Extract the (X, Y) coordinate from the center of the cell holding the provided text.  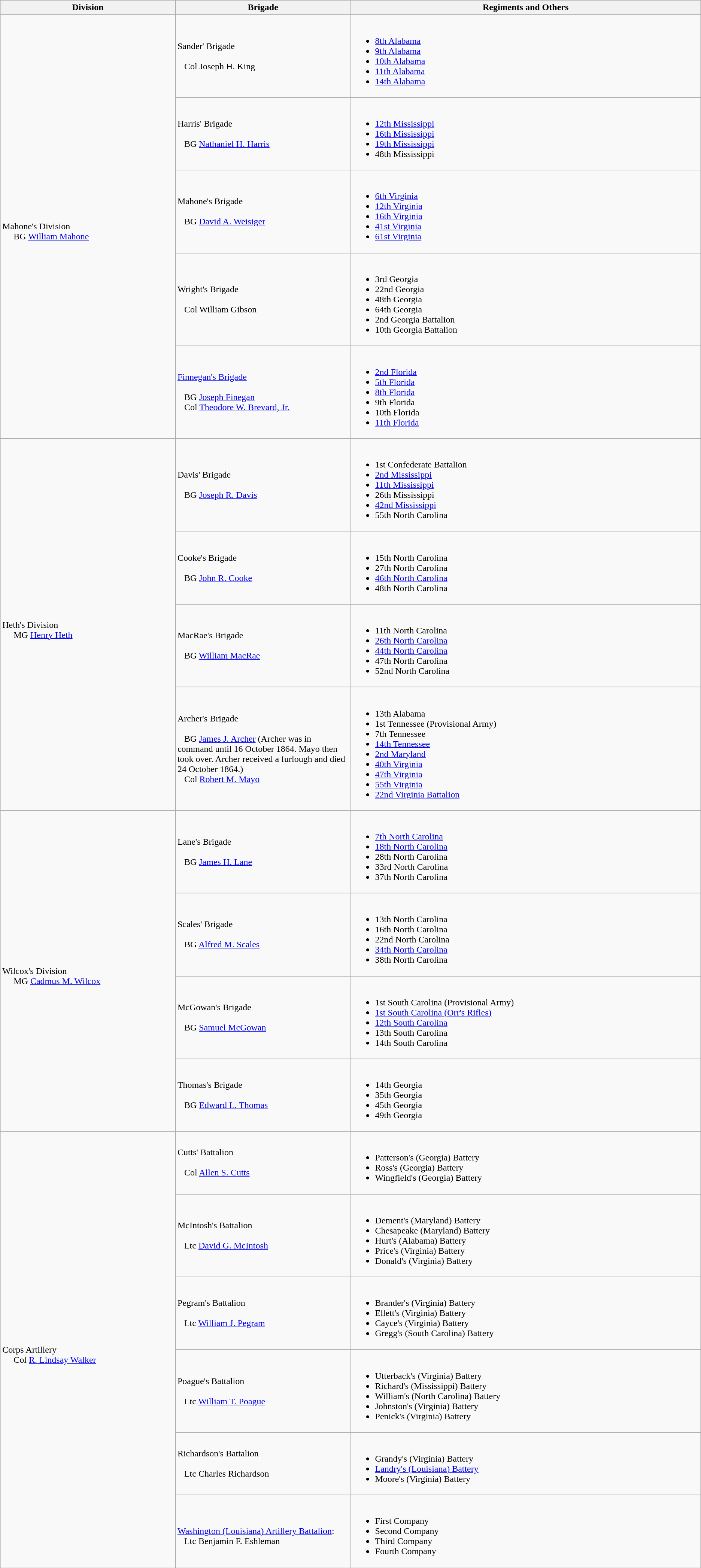
2nd Florida5th Florida8th Florida9th Florida10th Florida11th Florida (526, 392)
Cutts' Battalion Col Allen S. Cutts (263, 1163)
Brigade (263, 7)
Sander' Brigade Col Joseph H. King (263, 56)
Wilcox's Division MG Cadmus M. Wilcox (88, 971)
1st Confederate Battalion2nd Mississippi11th Mississippi26th Mississippi42nd Mississippi55th North Carolina (526, 485)
Patterson's (Georgia) BatteryRoss's (Georgia) BatteryWingfield's (Georgia) Battery (526, 1163)
Dement's (Maryland) BatteryChesapeake (Maryland) BatteryHurt's (Alabama) BatteryPrice's (Virginia) BatteryDonald's (Virginia) Battery (526, 1235)
8th Alabama9th Alabama10th Alabama11th Alabama14th Alabama (526, 56)
6th Virginia12th Virginia16th Virginia41st Virginia61st Virginia (526, 211)
Harris' Brigade BG Nathaniel H. Harris (263, 134)
14th Georgia35th Georgia45th Georgia49th Georgia (526, 1095)
11th North Carolina26th North Carolina44th North Carolina47th North Carolina52nd North Carolina (526, 646)
Richardson's Battalion Ltc Charles Richardson (263, 1464)
Brander's (Virginia) BatteryEllett's (Virginia) BatteryCayce's (Virginia) BatteryGregg's (South Carolina) Battery (526, 1313)
12th Mississippi16th Mississippi19th Mississippi48th Mississippi (526, 134)
1st South Carolina (Provisional Army)1st South Carolina (Orr's Rifles)12th South Carolina13th South Carolina14th South Carolina (526, 1017)
Grandy's (Virginia) BatteryLandry's (Louisiana) BatteryMoore's (Virginia) Battery (526, 1464)
Scales' Brigade BG Alfred M. Scales (263, 934)
13th Alabama1st Tennessee (Provisional Army)7th Tennessee14th Tennessee2nd Maryland40th Virginia47th Virginia55th Virginia22nd Virginia Battalion (526, 748)
Mahone's Brigade BG David A. Weisiger (263, 211)
3rd Georgia22nd Georgia48th Georgia64th Georgia2nd Georgia Battalion10th Georgia Battalion (526, 299)
Davis' Brigade BG Joseph R. Davis (263, 485)
McIntosh's Battalion Ltc David G. McIntosh (263, 1235)
Lane's Brigade BG James H. Lane (263, 852)
Finnegan's Brigade BG Joseph Finegan Col Theodore W. Brevard, Jr. (263, 392)
Thomas's Brigade BG Edward L. Thomas (263, 1095)
Heth's Division MG Henry Heth (88, 624)
Washington (Louisiana) Artillery Battalion: Ltc Benjamin F. Eshleman (263, 1531)
13th North Carolina16th North Carolina22nd North Carolina34th North Carolina38th North Carolina (526, 934)
Cooke's Brigade BG John R. Cooke (263, 568)
7th North Carolina18th North Carolina28th North Carolina33rd North Carolina37th North Carolina (526, 852)
Poague's Battalion Ltc William T. Poague (263, 1391)
Pegram's Battalion Ltc William J. Pegram (263, 1313)
Division (88, 7)
MacRae's Brigade BG William MacRae (263, 646)
15th North Carolina27th North Carolina46th North Carolina48th North Carolina (526, 568)
Wright's Brigade Col William Gibson (263, 299)
First CompanySecond CompanyThird CompanyFourth Company (526, 1531)
Mahone's Division BG William Mahone (88, 227)
Corps Artillery Col R. Lindsay Walker (88, 1350)
Regiments and Others (526, 7)
McGowan's Brigade BG Samuel McGowan (263, 1017)
